Find where the given text appears and provide that cell's center as [x, y] coordinate. 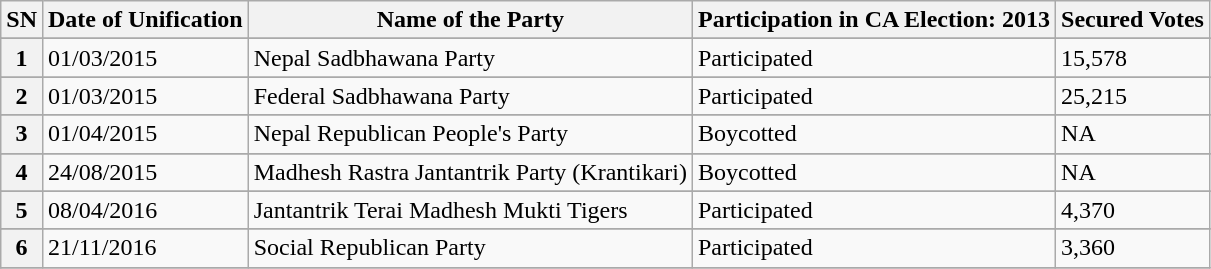
Nepal Republican People's Party [470, 134]
3 [22, 134]
Date of Unification [145, 20]
Participation in CA Election: 2013 [874, 20]
2 [22, 96]
4 [22, 172]
Name of the Party [470, 20]
15,578 [1133, 58]
08/04/2016 [145, 210]
Secured Votes [1133, 20]
25,215 [1133, 96]
Social Republican Party [470, 248]
5 [22, 210]
Nepal Sadbhawana Party [470, 58]
SN [22, 20]
3,360 [1133, 248]
01/04/2015 [145, 134]
24/08/2015 [145, 172]
1 [22, 58]
Jantantrik Terai Madhesh Mukti Tigers [470, 210]
Federal Sadbhawana Party [470, 96]
Madhesh Rastra Jantantrik Party (Krantikari) [470, 172]
4,370 [1133, 210]
6 [22, 248]
21/11/2016 [145, 248]
